Detect which cell encompasses the target text, then output its [x, y] center coordinate. 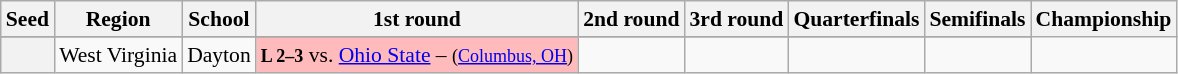
Championship [1104, 19]
Seed [28, 19]
Region [118, 19]
3rd round [736, 19]
L 2–3 vs. Ohio State – (Columbus, OH) [417, 55]
School [219, 19]
Quarterfinals [856, 19]
West Virginia [118, 55]
Semifinals [977, 19]
Dayton [219, 55]
2nd round [631, 19]
1st round [417, 19]
